Find where the given text appears and provide that cell's center as (X, Y) coordinate. 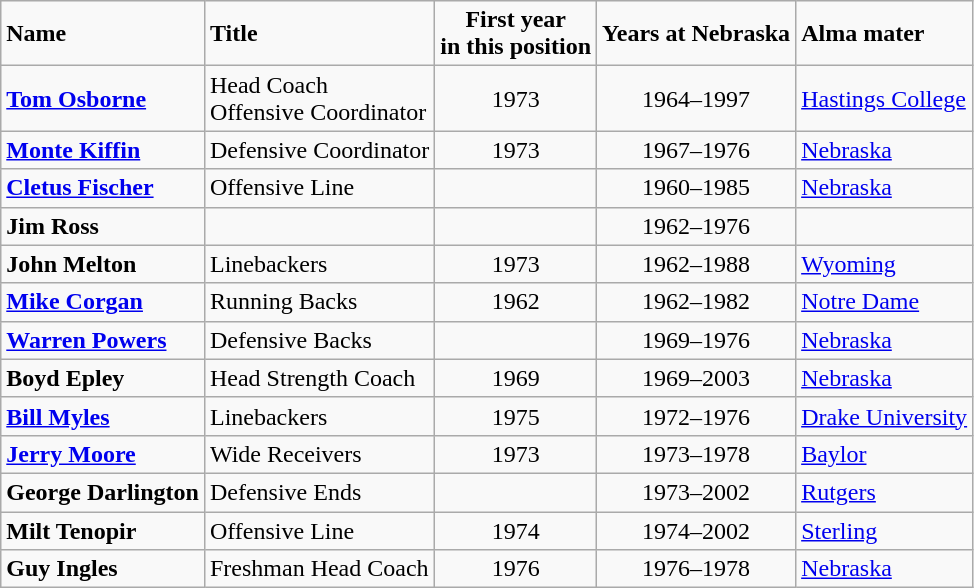
Head CoachOffensive Coordinator (319, 98)
Baylor (884, 454)
John Melton (103, 264)
Running Backs (319, 302)
First yearin this position (516, 34)
Head Strength Coach (319, 378)
Years at Nebraska (696, 34)
Jerry Moore (103, 454)
Hastings College (884, 98)
1976 (516, 569)
1969–2003 (696, 378)
1976–1978 (696, 569)
1962–1988 (696, 264)
Bill Myles (103, 416)
1973–1978 (696, 454)
Guy Ingles (103, 569)
Warren Powers (103, 340)
1964–1997 (696, 98)
Wyoming (884, 264)
Defensive Backs (319, 340)
Tom Osborne (103, 98)
1969 (516, 378)
1962 (516, 302)
George Darlington (103, 492)
Mike Corgan (103, 302)
Title (319, 34)
1969–1976 (696, 340)
Defensive Coordinator (319, 150)
1975 (516, 416)
Name (103, 34)
1960–1985 (696, 188)
1974–2002 (696, 531)
Freshman Head Coach (319, 569)
Jim Ross (103, 226)
1973–2002 (696, 492)
1974 (516, 531)
Sterling (884, 531)
1962–1982 (696, 302)
Milt Tenopir (103, 531)
Alma mater (884, 34)
1972–1976 (696, 416)
Boyd Epley (103, 378)
Cletus Fischer (103, 188)
1962–1976 (696, 226)
Drake University (884, 416)
Notre Dame (884, 302)
Monte Kiffin (103, 150)
Defensive Ends (319, 492)
Wide Receivers (319, 454)
Rutgers (884, 492)
1967–1976 (696, 150)
